Output the [X, Y] coordinate of the center of the cell containing the given text.  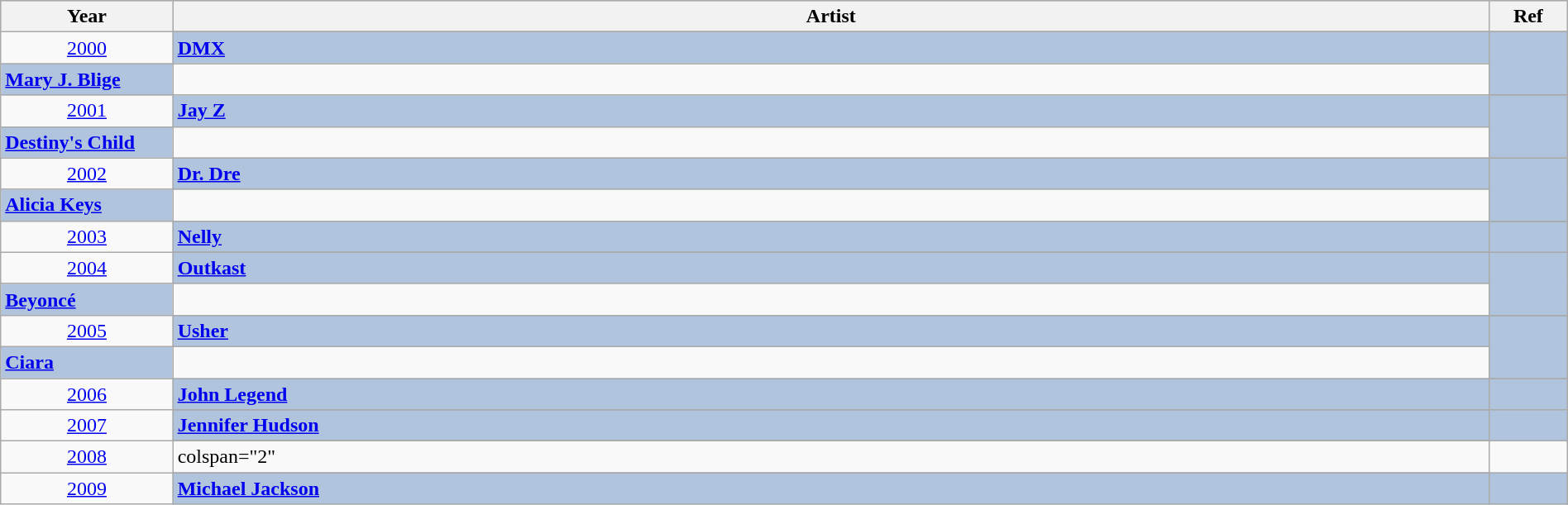
2002 [87, 174]
Michael Jackson [830, 488]
colspan="2" [830, 457]
DMX [830, 48]
Beyoncé [87, 299]
Nelly [830, 236]
Jay Z [830, 111]
Usher [830, 331]
2007 [87, 426]
2000 [87, 48]
Outkast [830, 268]
2009 [87, 488]
Ref [1528, 17]
2006 [87, 394]
2001 [87, 111]
2004 [87, 268]
2005 [87, 331]
Artist [830, 17]
Dr. Dre [830, 174]
Year [87, 17]
2008 [87, 457]
Destiny's Child [87, 142]
Mary J. Blige [87, 79]
John Legend [830, 394]
Ciara [87, 362]
Alicia Keys [87, 205]
2003 [87, 236]
Jennifer Hudson [830, 426]
